Extract the (x, y) coordinate from the center of the cell holding the provided text.  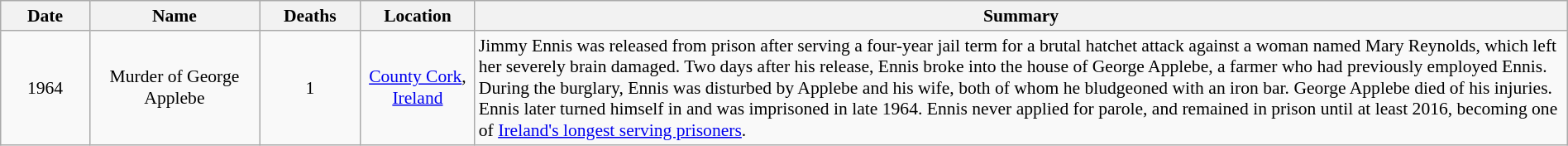
Location (418, 16)
Date (45, 16)
Deaths (311, 16)
County Cork, Ireland (418, 88)
Name (174, 16)
1 (311, 88)
Summary (1021, 16)
Murder of George Applebe (174, 88)
1964 (45, 88)
